Extract the (x, y) coordinate from the center of the cell holding the provided text.  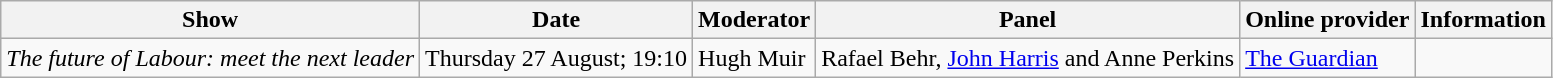
Moderator (754, 20)
Hugh Muir (754, 58)
Online provider (1328, 20)
Rafael Behr, John Harris and Anne Perkins (1028, 58)
Panel (1028, 20)
The future of Labour: meet the next leader (210, 58)
Date (556, 20)
The Guardian (1328, 58)
Thursday 27 August; 19:10 (556, 58)
Show (210, 20)
Information (1483, 20)
